Find where the given text appears and provide that cell's center as (x, y) coordinate. 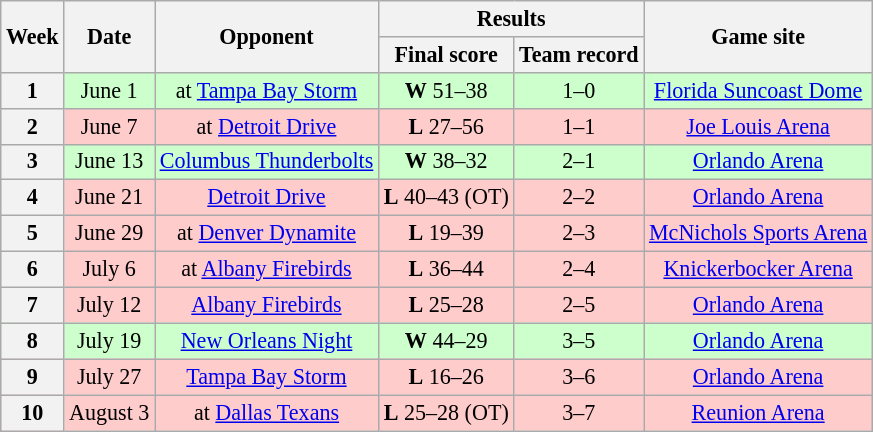
July 27 (110, 377)
June 7 (110, 126)
June 29 (110, 233)
Game site (758, 36)
4 (32, 198)
2–1 (579, 162)
Date (110, 36)
Albany Firebirds (266, 305)
1 (32, 90)
at Denver Dynamite (266, 233)
Team record (579, 54)
3–5 (579, 341)
2 (32, 126)
7 (32, 305)
Joe Louis Arena (758, 126)
June 21 (110, 198)
6 (32, 269)
L 16–26 (446, 377)
L 27–56 (446, 126)
Week (32, 36)
McNichols Sports Arena (758, 233)
August 3 (110, 412)
Opponent (266, 36)
Florida Suncoast Dome (758, 90)
9 (32, 377)
July 12 (110, 305)
2–3 (579, 233)
2–2 (579, 198)
Final score (446, 54)
at Dallas Texans (266, 412)
Results (510, 18)
at Tampa Bay Storm (266, 90)
L 19–39 (446, 233)
W 44–29 (446, 341)
3–7 (579, 412)
2–4 (579, 269)
at Albany Firebirds (266, 269)
L 36–44 (446, 269)
1–0 (579, 90)
10 (32, 412)
Knickerbocker Arena (758, 269)
8 (32, 341)
3 (32, 162)
July 6 (110, 269)
New Orleans Night (266, 341)
5 (32, 233)
July 19 (110, 341)
1–1 (579, 126)
Reunion Arena (758, 412)
Columbus Thunderbolts (266, 162)
W 38–32 (446, 162)
L 25–28 (446, 305)
June 13 (110, 162)
W 51–38 (446, 90)
L 25–28 (OT) (446, 412)
3–6 (579, 377)
Tampa Bay Storm (266, 377)
June 1 (110, 90)
Detroit Drive (266, 198)
L 40–43 (OT) (446, 198)
at Detroit Drive (266, 126)
2–5 (579, 305)
